Search for the cell housing the specified text and yield its (x, y) center coordinate. 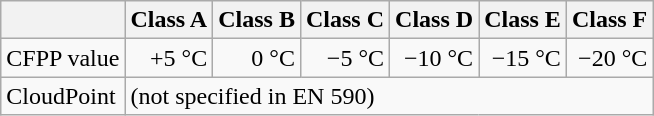
−10 °C (434, 58)
Class D (434, 20)
+5 °C (169, 58)
(not specified in EN 590) (389, 96)
Class F (609, 20)
−5 °C (344, 58)
0 °C (257, 58)
−15 °C (523, 58)
CFPP value (63, 58)
CloudPoint (63, 96)
Class E (523, 20)
Class C (344, 20)
Class A (169, 20)
−20 °C (609, 58)
Class B (257, 20)
